Return (X, Y) of the center of cell containing provided text 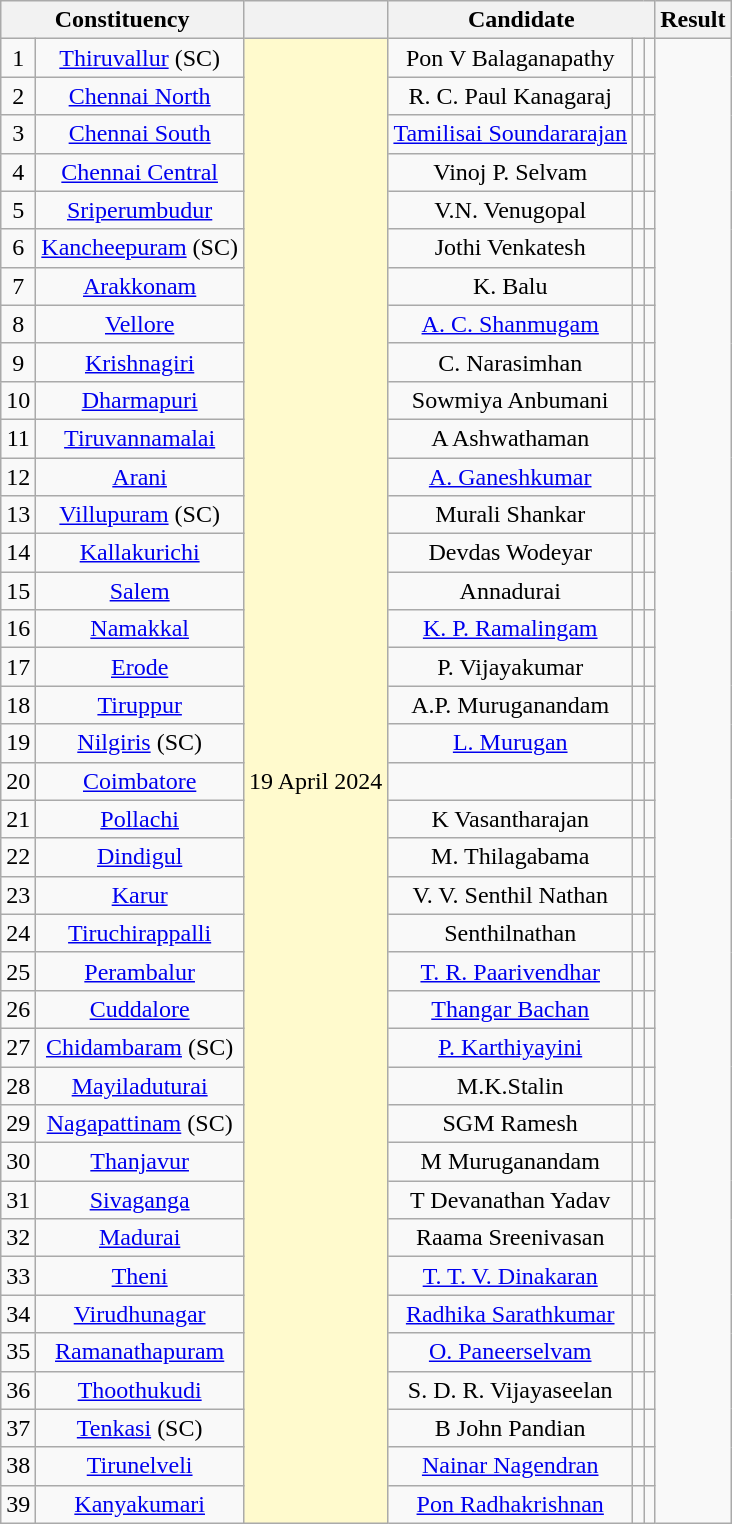
2 (18, 96)
Sriperumbudur (140, 210)
Raama Sreenivasan (510, 1238)
Pon V Balaganapathy (510, 58)
20 (18, 781)
Jothi Venkatesh (510, 248)
V. V. Senthil Nathan (510, 895)
8 (18, 324)
26 (18, 1009)
Namakkal (140, 629)
Tiruchirappalli (140, 933)
7 (18, 286)
19 April 2024 (315, 781)
22 (18, 857)
A. Ganeshkumar (510, 477)
Radhika Sarathkumar (510, 1314)
Thoothukudi (140, 1390)
Constituency (122, 20)
P. Vijayakumar (510, 667)
11 (18, 438)
25 (18, 971)
Nagapattinam (SC) (140, 1124)
Karur (140, 895)
Arakkonam (140, 286)
34 (18, 1314)
35 (18, 1352)
4 (18, 172)
29 (18, 1124)
Tirunelveli (140, 1466)
L. Murugan (510, 743)
Vellore (140, 324)
Mayiladuturai (140, 1085)
21 (18, 819)
B John Pandian (510, 1428)
Thangar Bachan (510, 1009)
Dharmapuri (140, 400)
31 (18, 1200)
M.K.Stalin (510, 1085)
16 (18, 629)
Krishnagiri (140, 362)
Candidate (522, 20)
Annadurai (510, 591)
Chennai North (140, 96)
Devdas Wodeyar (510, 553)
12 (18, 477)
A.P. Muruganandam (510, 705)
Sivaganga (140, 1200)
27 (18, 1047)
6 (18, 248)
Nilgiris (SC) (140, 743)
Murali Shankar (510, 515)
T. T. V. Dinakaran (510, 1276)
13 (18, 515)
V.N. Venugopal (510, 210)
Pollachi (140, 819)
36 (18, 1390)
Tiruvannamalai (140, 438)
Sowmiya Anbumani (510, 400)
Coimbatore (140, 781)
M. Thilagabama (510, 857)
Tiruppur (140, 705)
Dindigul (140, 857)
3 (18, 134)
Result (693, 20)
Perambalur (140, 971)
39 (18, 1504)
C. Narasimhan (510, 362)
P. Karthiyayini (510, 1047)
Tamilisai Soundararajan (510, 134)
A Ashwathaman (510, 438)
15 (18, 591)
T. R. Paarivendhar (510, 971)
Madurai (140, 1238)
19 (18, 743)
33 (18, 1276)
Thiruvallur (SC) (140, 58)
37 (18, 1428)
28 (18, 1085)
SGM Ramesh (510, 1124)
Chennai Central (140, 172)
M Muruganandam (510, 1162)
K Vasantharajan (510, 819)
K. Balu (510, 286)
Senthilnathan (510, 933)
38 (18, 1466)
32 (18, 1238)
Nainar Nagendran (510, 1466)
S. D. R. Vijayaseelan (510, 1390)
23 (18, 895)
10 (18, 400)
Theni (140, 1276)
5 (18, 210)
Erode (140, 667)
Pon Radhakrishnan (510, 1504)
Virudhunagar (140, 1314)
Salem (140, 591)
Ramanathapuram (140, 1352)
Chennai South (140, 134)
1 (18, 58)
Tenkasi (SC) (140, 1428)
Thanjavur (140, 1162)
O. Paneerselvam (510, 1352)
K. P. Ramalingam (510, 629)
T Devanathan Yadav (510, 1200)
Villupuram (SC) (140, 515)
30 (18, 1162)
Kancheepuram (SC) (140, 248)
9 (18, 362)
Vinoj P. Selvam (510, 172)
14 (18, 553)
Cuddalore (140, 1009)
A. C. Shanmugam (510, 324)
Chidambaram (SC) (140, 1047)
17 (18, 667)
18 (18, 705)
24 (18, 933)
Kallakurichi (140, 553)
R. C. Paul Kanagaraj (510, 96)
Kanyakumari (140, 1504)
Arani (140, 477)
